Extract the [x, y] coordinate from the center of the cell holding the provided text.  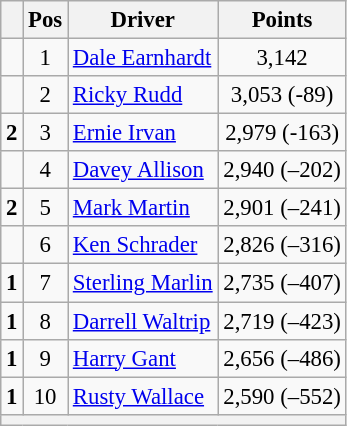
8 [46, 321]
2,940 (–202) [282, 170]
Darrell Waltrip [143, 321]
2,901 (–241) [282, 208]
4 [46, 170]
2,826 (–316) [282, 245]
2,735 (–407) [282, 283]
3 [46, 133]
Mark Martin [143, 208]
6 [46, 245]
3,142 [282, 58]
Driver [143, 20]
2,979 (-163) [282, 133]
Harry Gant [143, 358]
10 [46, 396]
Dale Earnhardt [143, 58]
3,053 (-89) [282, 95]
Ken Schrader [143, 245]
2,590 (–552) [282, 396]
7 [46, 283]
2,719 (–423) [282, 321]
Ernie Irvan [143, 133]
Pos [46, 20]
Ricky Rudd [143, 95]
5 [46, 208]
Rusty Wallace [143, 396]
2,656 (–486) [282, 358]
Sterling Marlin [143, 283]
Davey Allison [143, 170]
9 [46, 358]
Points [282, 20]
